Find where the given text appears and provide that cell's center as (x, y) coordinate. 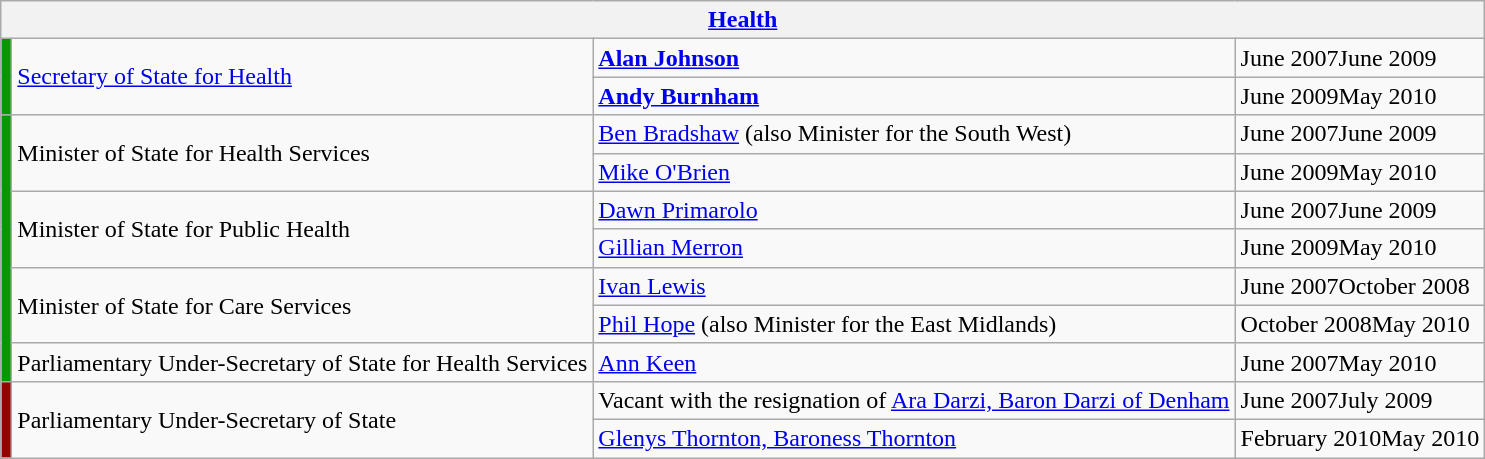
Health (743, 20)
June 2007May 2010 (1360, 362)
Minister of State for Care Services (302, 305)
Phil Hope (also Minister for the East Midlands) (914, 324)
Andy Burnham (914, 96)
Ben Bradshaw (also Minister for the South West) (914, 134)
Glenys Thornton, Baroness Thornton (914, 438)
February 2010May 2010 (1360, 438)
Ivan Lewis (914, 286)
Vacant with the resignation of Ara Darzi, Baron Darzi of Denham (914, 400)
Dawn Primarolo (914, 210)
June 2007October 2008 (1360, 286)
June 2007July 2009 (1360, 400)
Mike O'Brien (914, 172)
Secretary of State for Health (302, 77)
October 2008May 2010 (1360, 324)
Parliamentary Under-Secretary of State (302, 419)
Ann Keen (914, 362)
Gillian Merron (914, 248)
Parliamentary Under-Secretary of State for Health Services (302, 362)
Minister of State for Public Health (302, 229)
Minister of State for Health Services (302, 153)
Alan Johnson (914, 58)
